Locate the cell with the specified text and output its [x, y] center coordinate. 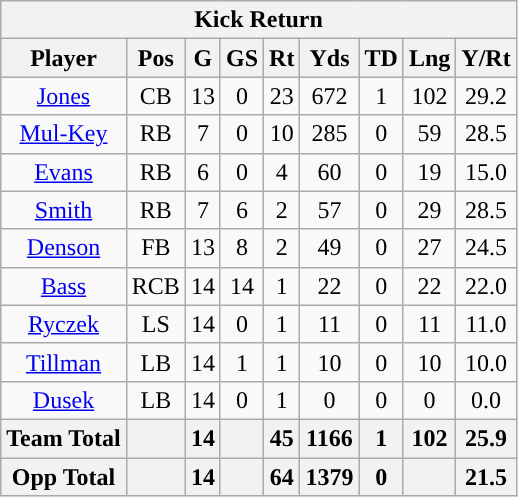
4 [282, 172]
672 [330, 96]
Ryczek [64, 324]
G [202, 58]
24.5 [486, 248]
45 [282, 438]
21.5 [486, 477]
27 [429, 248]
GS [242, 58]
60 [330, 172]
RCB [156, 286]
Pos [156, 58]
15.0 [486, 172]
Y/Rt [486, 58]
Evans [64, 172]
Rt [282, 58]
11.0 [486, 324]
Dusek [64, 400]
Bass [64, 286]
Mul-Key [64, 134]
10.0 [486, 362]
285 [330, 134]
29.2 [486, 96]
Opp Total [64, 477]
Smith [64, 210]
CB [156, 96]
22.0 [486, 286]
Lng [429, 58]
23 [282, 96]
49 [330, 248]
25.9 [486, 438]
Denson [64, 248]
1166 [330, 438]
19 [429, 172]
FB [156, 248]
Yds [330, 58]
Tillman [64, 362]
TD [381, 58]
Team Total [64, 438]
59 [429, 134]
1379 [330, 477]
29 [429, 210]
0.0 [486, 400]
Kick Return [258, 20]
LS [156, 324]
64 [282, 477]
57 [330, 210]
Player [64, 58]
Jones [64, 96]
8 [242, 248]
